Pinpoint the cell where the given text exists, returning its [x, y] midpoint coordinate. 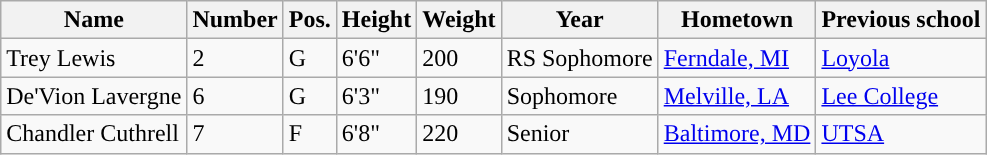
Senior [580, 134]
Loyola [901, 58]
Weight [459, 20]
F [310, 134]
Chandler Cuthrell [94, 134]
RS Sophomore [580, 58]
6'3" [376, 96]
Name [94, 20]
200 [459, 58]
Baltimore, MD [737, 134]
220 [459, 134]
Height [376, 20]
Trey Lewis [94, 58]
Lee College [901, 96]
Hometown [737, 20]
Sophomore [580, 96]
UTSA [901, 134]
6'8" [376, 134]
7 [235, 134]
De'Vion Lavergne [94, 96]
Previous school [901, 20]
Pos. [310, 20]
190 [459, 96]
Ferndale, MI [737, 58]
Number [235, 20]
Year [580, 20]
6 [235, 96]
6'6" [376, 58]
2 [235, 58]
Melville, LA [737, 96]
